From the cell containing the given text, extract its center point as (x, y) coordinate. 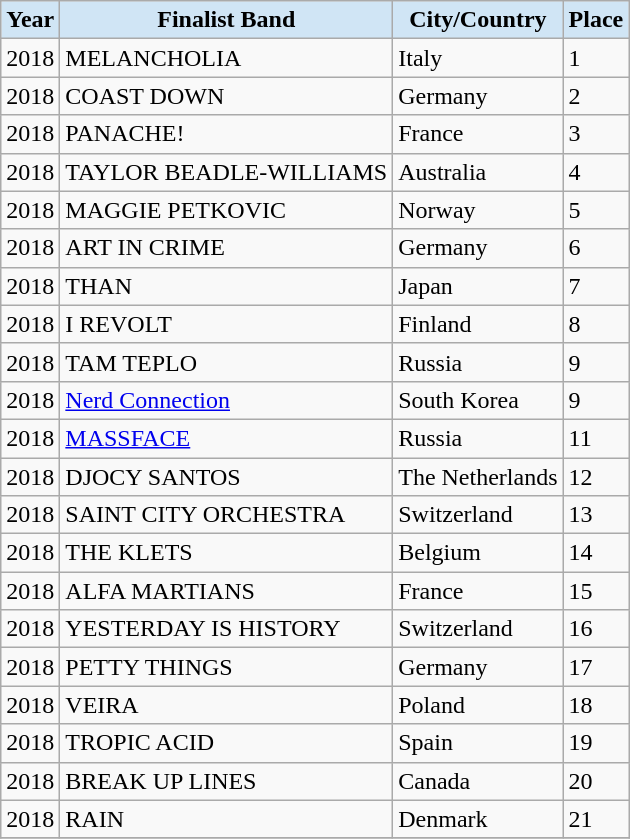
7 (596, 286)
MASSFACE (226, 438)
YESTERDAY IS HISTORY (226, 629)
TAM TEPLO (226, 362)
PETTY THINGS (226, 667)
Nerd Connection (226, 400)
4 (596, 172)
City/Country (478, 20)
13 (596, 515)
12 (596, 477)
Place (596, 20)
Belgium (478, 553)
21 (596, 819)
19 (596, 743)
Australia (478, 172)
Italy (478, 58)
1 (596, 58)
17 (596, 667)
PANACHE! (226, 134)
DJOCY SANTOS (226, 477)
ART IN CRIME (226, 248)
VEIRA (226, 705)
Canada (478, 781)
SAINT CITY ORCHESTRA (226, 515)
The Netherlands (478, 477)
MAGGIE PETKOVIC (226, 210)
Year (30, 20)
18 (596, 705)
Denmark (478, 819)
Japan (478, 286)
11 (596, 438)
Poland (478, 705)
20 (596, 781)
Spain (478, 743)
3 (596, 134)
ALFA MARTIANS (226, 591)
6 (596, 248)
TAYLOR BEADLE-WILLIAMS (226, 172)
RAIN (226, 819)
Finalist Band (226, 20)
MELANCHOLIA (226, 58)
Norway (478, 210)
5 (596, 210)
BREAK UP LINES (226, 781)
15 (596, 591)
14 (596, 553)
COAST DOWN (226, 96)
2 (596, 96)
South Korea (478, 400)
THAN (226, 286)
TROPIC ACID (226, 743)
Finland (478, 324)
8 (596, 324)
THE KLETS (226, 553)
16 (596, 629)
I REVOLT (226, 324)
